Return (X, Y) of the center of cell containing provided text 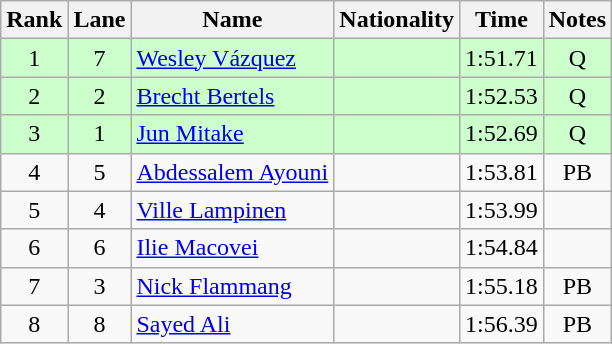
Sayed Ali (232, 324)
Nationality (397, 20)
1:55.18 (502, 286)
Wesley Vázquez (232, 58)
Ville Lampinen (232, 210)
Nick Flammang (232, 286)
Notes (577, 20)
Ilie Macovei (232, 248)
Abdessalem Ayouni (232, 172)
1:53.99 (502, 210)
1:53.81 (502, 172)
1:54.84 (502, 248)
Lane (100, 20)
1:52.69 (502, 134)
Time (502, 20)
Rank (34, 20)
Name (232, 20)
1:56.39 (502, 324)
1:52.53 (502, 96)
Brecht Bertels (232, 96)
Jun Mitake (232, 134)
1:51.71 (502, 58)
